Scan for the cell matching the given text and deliver its (x, y) coordinate at center. 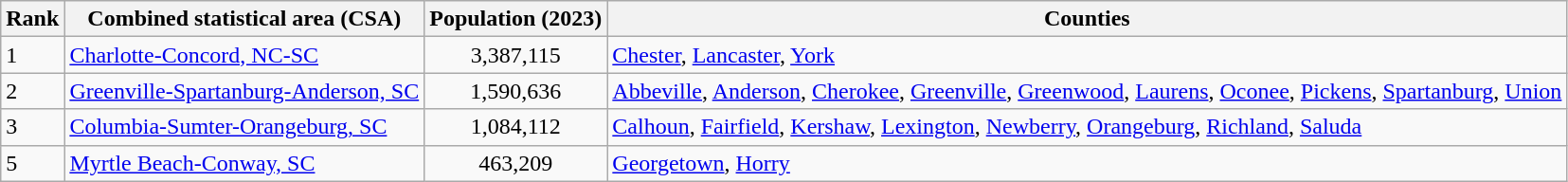
Calhoun, Fairfield, Kershaw, Lexington, Newberry, Orangeburg, Richland, Saluda (1088, 127)
1,084,112 (515, 127)
Rank (32, 19)
3,387,115 (515, 55)
Columbia-Sumter-Orangeburg, SC (244, 127)
1 (32, 55)
Charlotte-Concord, NC-SC (244, 55)
1,590,636 (515, 91)
Combined statistical area (CSA) (244, 19)
463,209 (515, 163)
Greenville-Spartanburg-Anderson, SC (244, 91)
Myrtle Beach-Conway, SC (244, 163)
Georgetown, Horry (1088, 163)
Population (2023) (515, 19)
2 (32, 91)
3 (32, 127)
Chester, Lancaster, York (1088, 55)
Abbeville, Anderson, Cherokee, Greenville, Greenwood, Laurens, Oconee, Pickens, Spartanburg, Union (1088, 91)
5 (32, 163)
Counties (1088, 19)
